Search for the cell housing the specified text and yield its (x, y) center coordinate. 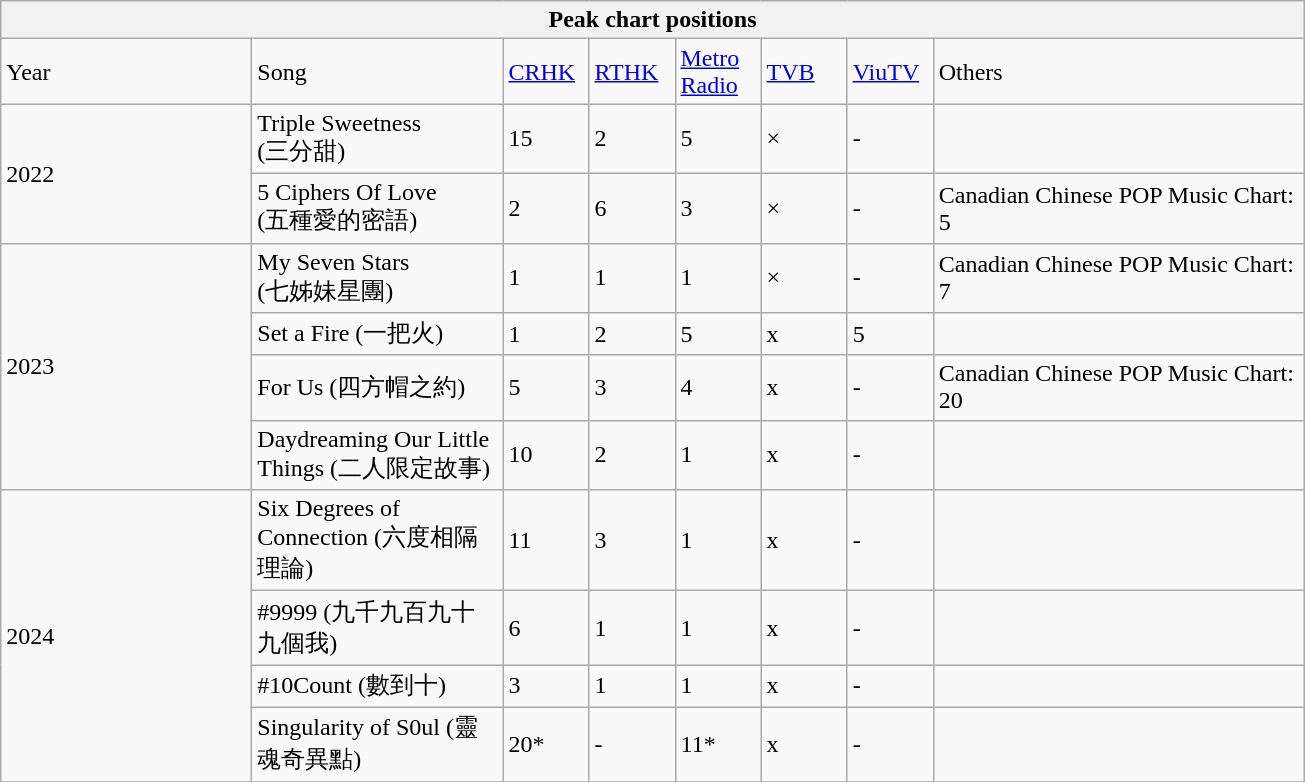
11 (546, 540)
Singularity of S0ul (靈魂奇異點) (378, 744)
Triple Sweetness (三分甜) (378, 139)
Song (378, 72)
10 (546, 455)
Canadian Chinese POP Music Chart: 7 (1118, 278)
2022 (126, 174)
RTHK (632, 72)
#9999 (九千九百九十九個我) (378, 628)
11* (718, 744)
2023 (126, 366)
Others (1118, 72)
ViuTV (890, 72)
For Us (四方帽之約) (378, 388)
Year (126, 72)
Canadian Chinese POP Music Chart: 20 (1118, 388)
5 Ciphers Of Love (五種愛的密語) (378, 208)
4 (718, 388)
2024 (126, 636)
CRHK (546, 72)
Peak chart positions (653, 20)
20* (546, 744)
My Seven Stars (七姊妹星團) (378, 278)
Canadian Chinese POP Music Chart: 5 (1118, 208)
Metro Radio (718, 72)
Daydreaming Our Little Things (二人限定故事) (378, 455)
#10Count (數到十) (378, 686)
15 (546, 139)
Six Degrees of Connection (六度相隔理論) (378, 540)
TVB (804, 72)
Set a Fire (一把火) (378, 334)
